Scan for the cell matching the given text and deliver its [x, y] coordinate at center. 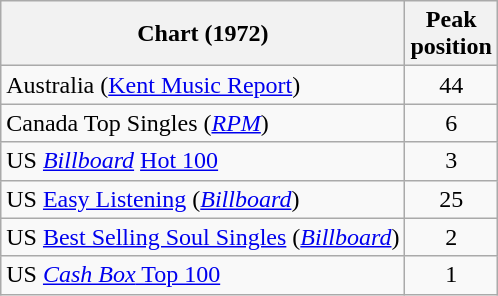
Canada Top Singles (RPM) [203, 123]
3 [451, 161]
Peakposition [451, 34]
US Cash Box Top 100 [203, 275]
Australia (Kent Music Report) [203, 85]
44 [451, 85]
US Best Selling Soul Singles (Billboard) [203, 237]
Chart (1972) [203, 34]
25 [451, 199]
6 [451, 123]
2 [451, 237]
US Billboard Hot 100 [203, 161]
1 [451, 275]
US Easy Listening (Billboard) [203, 199]
